Return (x, y) of the center of cell containing provided text 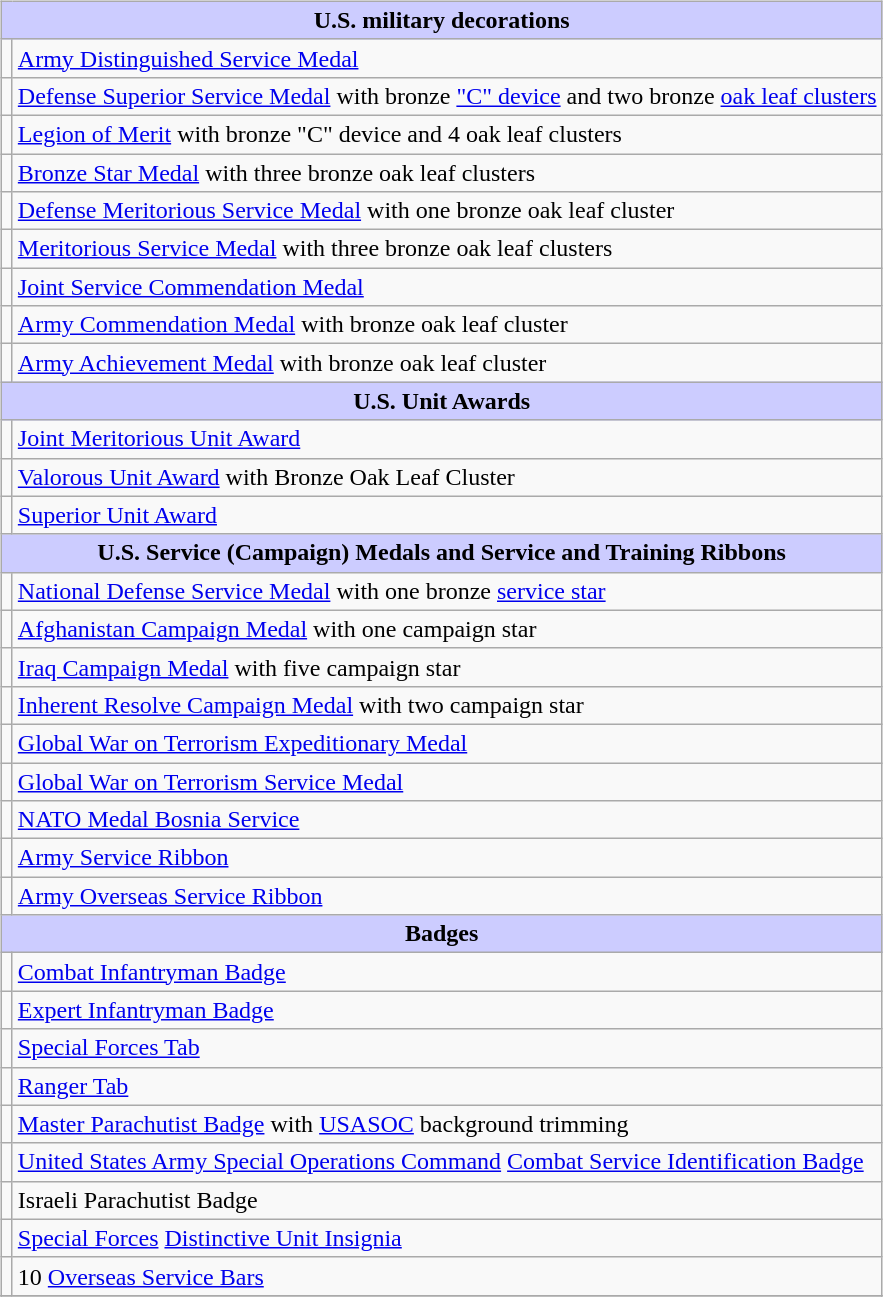
10 Overseas Service Bars (447, 1276)
Valorous Unit Award with Bronze Oak Leaf Cluster (447, 477)
NATO Medal Bosnia Service (447, 820)
Superior Unit Award (447, 515)
Inherent Resolve Campaign Medal with two campaign star (447, 705)
Army Commendation Medal with bronze oak leaf cluster (447, 325)
United States Army Special Operations Command Combat Service Identification Badge (447, 1162)
Special Forces Tab (447, 1048)
Army Achievement Medal with bronze oak leaf cluster (447, 363)
Expert Infantryman Badge (447, 1010)
National Defense Service Medal with one bronze service star (447, 591)
Army Distinguished Service Medal (447, 58)
Legion of Merit with bronze "C" device and 4 oak leaf clusters (447, 134)
Defense Meritorious Service Medal with one bronze oak leaf cluster (447, 211)
Army Overseas Service Ribbon (447, 896)
Badges (442, 934)
Joint Meritorious Unit Award (447, 439)
Joint Service Commendation Medal (447, 287)
Iraq Campaign Medal with five campaign star (447, 667)
U.S. military decorations (442, 20)
Meritorious Service Medal with three bronze oak leaf clusters (447, 249)
Combat Infantryman Badge (447, 972)
Global War on Terrorism Expeditionary Medal (447, 743)
Afghanistan Campaign Medal with one campaign star (447, 629)
Bronze Star Medal with three bronze oak leaf clusters (447, 173)
U.S. Service (Campaign) Medals and Service and Training Ribbons (442, 553)
Israeli Parachutist Badge (447, 1200)
Special Forces Distinctive Unit Insignia (447, 1238)
Defense Superior Service Medal with bronze "C" device and two bronze oak leaf clusters (447, 96)
Ranger Tab (447, 1086)
U.S. Unit Awards (442, 401)
Master Parachutist Badge with USASOC background trimming (447, 1124)
Global War on Terrorism Service Medal (447, 781)
Army Service Ribbon (447, 858)
